Output the [x, y] coordinate of the center of the cell containing the given text.  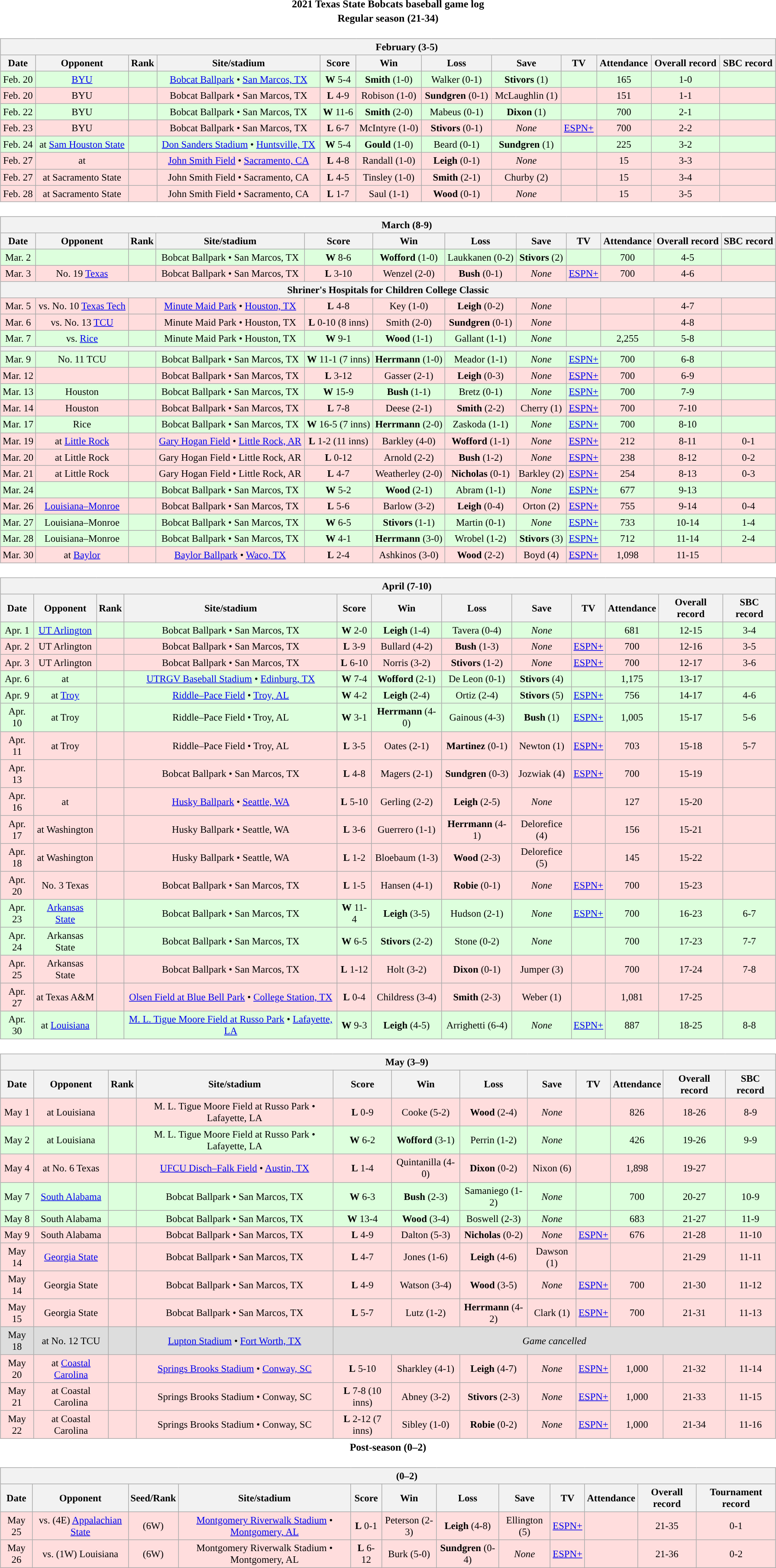
Beard (0-1) [456, 145]
W 6-2 [362, 1141]
Martin (0-1) [481, 522]
5-8 [688, 339]
W 5-2 [338, 490]
212 [628, 441]
W 16-5 (7 inns) [338, 424]
14-17 [690, 695]
Mar. 24 [18, 490]
Nicholas (0-1) [481, 473]
1-0 [686, 79]
11-9 [751, 1219]
L 3-9 [354, 647]
2-2 [686, 128]
Jones (1-6) [426, 1257]
18-25 [690, 1025]
Leigh (2-5) [477, 801]
May 7 [17, 1196]
Mar. 17 [18, 424]
Robison (1-0) [389, 96]
Abram (1-1) [481, 490]
Hansen (4-1) [407, 885]
21-31 [695, 1313]
4-7 [688, 306]
Stivors (2-2) [407, 941]
Barkley (2) [541, 473]
1,898 [637, 1168]
Stivors (4) [541, 679]
Martinez (0-1) [477, 746]
Herrmann (4-2) [494, 1313]
1-1 [686, 96]
Apr. 11 [17, 746]
at Texas A&M [65, 997]
13-17 [690, 679]
Feb. 28 [18, 194]
Apr. 20 [17, 885]
W 8-6 [338, 257]
Stivors (1) [527, 79]
Wood (0-1) [456, 194]
733 [628, 522]
Apr. 23 [17, 914]
20-27 [695, 1196]
Churby (2) [527, 177]
Samaniego (1-2) [494, 1196]
11-10 [751, 1235]
May 21 [17, 1397]
Childress (3-4) [407, 997]
Dixon (0-1) [477, 969]
Stivors (1-2) [477, 663]
L 6-10 [354, 663]
7-8 [750, 969]
Feb. 22 [18, 112]
756 [632, 695]
W 15-9 [338, 392]
Apr. 6 [17, 679]
Gainous (4-3) [477, 717]
Mar. 6 [18, 322]
May 22 [17, 1425]
May (3–9) [388, 1062]
21-32 [695, 1368]
Leigh (4-7) [494, 1368]
McIntyre (1-0) [389, 128]
Apr. 13 [17, 773]
1,098 [628, 555]
826 [637, 1112]
Hudson (2-1) [477, 914]
Wofford (1-0) [409, 257]
May 18 [17, 1341]
Meador (1-1) [481, 359]
12-15 [690, 630]
L 5-7 [362, 1313]
145 [632, 857]
Leigh (2-4) [407, 695]
21-28 [695, 1235]
Apr. 25 [17, 969]
Arrighetti (6-4) [477, 1025]
May 8 [17, 1219]
19-26 [695, 1141]
Tinsley (1-0) [389, 177]
21-35 [667, 1526]
21-36 [667, 1554]
10-9 [751, 1196]
712 [628, 539]
238 [628, 457]
W 13-4 [362, 1219]
Sharkley (4-1) [426, 1368]
Stone (0-2) [477, 941]
Dalton (5-3) [426, 1235]
755 [628, 506]
W 2-0 [354, 630]
Sibley (1-0) [426, 1425]
W 9-1 [338, 339]
Ellington (5) [525, 1526]
Apr. 2 [17, 647]
UTRGV Baseball Stadium • Edinburg, TX [231, 679]
Wood (2-1) [409, 490]
Mar. 26 [18, 506]
4-5 [688, 257]
254 [628, 473]
Ortiz (2-4) [477, 695]
681 [632, 630]
Mar. 12 [18, 376]
L 0-1 [366, 1526]
11-12 [751, 1284]
Bush (1-3) [477, 647]
L 3-5 [354, 746]
May 1 [17, 1112]
15-18 [690, 746]
Saul (1-1) [389, 194]
at No. 6 Texas [71, 1168]
9-9 [751, 1141]
Mar. 5 [18, 306]
Apr. 9 [17, 695]
1,175 [632, 679]
Jumper (3) [541, 969]
151 [624, 96]
May 4 [17, 1168]
6-8 [688, 359]
Leigh (0-2) [481, 306]
Watson (3-4) [426, 1284]
No. 19 Texas [82, 273]
17-24 [690, 969]
Newton (1) [541, 746]
Ashkinos (3-0) [409, 555]
L 6-7 [338, 128]
Mar. 28 [18, 539]
7-7 [750, 941]
L 1-5 [354, 885]
Olsen Field at Blue Bell Park • College Station, TX [231, 997]
Stivors (2) [541, 257]
18-26 [695, 1112]
0-3 [749, 473]
Delorefice (5) [541, 857]
L 5-6 [338, 506]
(0–2) [388, 1476]
L 3-10 [338, 273]
887 [632, 1025]
Leigh (0-3) [481, 376]
17-25 [690, 997]
Deese (2-1) [409, 408]
9-13 [688, 490]
February (3-5) [388, 47]
Apr. 18 [17, 857]
Apr. 16 [17, 801]
Wood (2-4) [494, 1112]
L 7-8 [338, 408]
Robie (0-2) [494, 1425]
Boyd (4) [541, 555]
6-7 [750, 914]
Abney (3-2) [426, 1397]
Herrmann (2-0) [409, 424]
Wofford (3-1) [426, 1141]
Laukkanen (0-2) [481, 257]
Game cancelled [554, 1341]
21-30 [695, 1284]
17-23 [690, 941]
Quintanilla (4-0) [426, 1168]
7-10 [688, 408]
Jozwiak (4) [541, 773]
Bush (0-1) [481, 273]
May 9 [17, 1235]
Seed/Rank [153, 1498]
Mar. 21 [18, 473]
Magers (2-1) [407, 773]
Holt (3-2) [407, 969]
L 0-12 [338, 457]
L 4-5 [338, 177]
Stivors (1-1) [409, 522]
21-27 [695, 1219]
15-22 [690, 857]
1,081 [632, 997]
Bush (1) [541, 717]
L 0-4 [354, 997]
12-16 [690, 647]
15-19 [690, 773]
0-4 [749, 506]
Feb. 24 [18, 145]
10-14 [688, 522]
127 [632, 801]
Mar. 27 [18, 522]
March (8-9) [388, 225]
Tavera (0-4) [477, 630]
7-9 [688, 392]
8-11 [688, 441]
Barlow (3-2) [409, 506]
8-9 [751, 1112]
Smith (1-0) [389, 79]
De Leon (0-1) [477, 679]
Apr. 24 [17, 941]
L 2-4 [338, 555]
1-4 [749, 522]
L 7-8 (10 inns) [362, 1397]
Leigh (3-5) [407, 914]
W 7-4 [354, 679]
Wood (2-3) [477, 857]
Cooke (5-2) [426, 1112]
Wrobel (1-2) [481, 539]
Leigh (4-8) [468, 1526]
Nicholas (0-2) [494, 1235]
Apr. 27 [17, 997]
Apr. 1 [17, 630]
Don Sanders Stadium • Huntsville, TX [238, 145]
5-7 [750, 746]
Gould (1-0) [389, 145]
11-13 [751, 1313]
Mar. 14 [18, 408]
Mar. 13 [18, 392]
L 1-7 [338, 194]
W 9-3 [354, 1025]
Leigh (1-4) [407, 630]
Smith (2-3) [477, 997]
3-2 [686, 145]
15-21 [690, 830]
Mar. 3 [18, 273]
Dixon (0-2) [494, 1168]
Herrmann (4-1) [477, 830]
Herrmann (4-0) [407, 717]
16-23 [690, 914]
Wenzel (2-0) [409, 273]
Leigh (4-5) [407, 1025]
15-23 [690, 885]
Mar. 19 [18, 441]
3-3 [686, 161]
UFCU Disch–Falk Field • Austin, TX [235, 1168]
Sundgren (1) [527, 145]
Baylor Ballpark • Waco, TX [230, 555]
Bush (1-1) [409, 392]
225 [624, 145]
W 4-2 [354, 695]
21-33 [695, 1397]
Mar. 30 [18, 555]
Clark (1) [552, 1313]
Rice [82, 424]
No. 3 Texas [65, 885]
Oates (2-1) [407, 746]
2-4 [749, 539]
Wood (1-1) [409, 339]
Sundgren (0-3) [477, 773]
683 [637, 1219]
Orton (2) [541, 506]
Wofford (1-1) [481, 441]
L 6-12 [366, 1554]
at No. 12 TCU [71, 1341]
Smith (2-1) [456, 177]
at Sam Houston State [82, 145]
Zaskoda (1-1) [481, 424]
L 0-10 (8 inns) [338, 322]
Robie (0-1) [477, 885]
McLaughlin (1) [527, 96]
11-11 [751, 1257]
9-14 [688, 506]
426 [637, 1141]
5-6 [750, 717]
677 [628, 490]
Wood (2-2) [481, 555]
6-9 [688, 376]
vs. Rice [82, 339]
May 15 [17, 1313]
12-17 [690, 663]
Peterson (2-3) [409, 1526]
Stivors (2-3) [494, 1397]
L 1-12 [354, 969]
W 11-4 [354, 914]
Arnold (2-2) [409, 457]
May 25 [16, 1526]
Bloebaum (1-3) [407, 857]
Guerrero (1-1) [407, 830]
Mar. 20 [18, 457]
W 11-1 (7 inns) [338, 359]
Shriner's Hospitals for Children College Classic [388, 290]
Wood (3-4) [426, 1219]
Smith (2-2) [481, 408]
Barkley (4-0) [409, 441]
Walker (0-1) [456, 79]
Delorefice (4) [541, 830]
676 [637, 1235]
Wood (3-5) [494, 1284]
Key (1-0) [409, 306]
11-16 [751, 1425]
Leigh (0-4) [481, 506]
4-8 [688, 322]
21-34 [695, 1425]
No. 11 TCU [82, 359]
April (7-10) [388, 586]
Weatherley (2-0) [409, 473]
Bush (2-3) [426, 1196]
Weber (1) [541, 997]
Gallant (1-1) [481, 339]
Leigh (4-6) [494, 1257]
Bush (1-2) [481, 457]
Tournament record [736, 1498]
Feb. 23 [18, 128]
Dixon (1) [527, 112]
165 [624, 79]
3-6 [750, 663]
W 6-3 [362, 1196]
Boswell (2-3) [494, 1219]
Stivors (5) [541, 695]
vs. (1W) Louisiana [81, 1554]
vs. (4E) Appalachian State [81, 1526]
L 1-2 [354, 857]
8-12 [688, 457]
15-20 [690, 801]
15-17 [690, 717]
L 2-12 (7 inns) [362, 1425]
Apr. 3 [17, 663]
2,255 [628, 339]
vs. No. 13 TCU [82, 322]
Apr. 10 [17, 717]
Apr. 30 [17, 1025]
Nixon (6) [552, 1168]
Lutz (1-2) [426, 1313]
Herrmann (1-0) [409, 359]
Bullard (4-2) [407, 647]
Gasser (2-1) [409, 376]
Wofford (2-1) [407, 679]
Mar. 9 [18, 359]
8-13 [688, 473]
Sundgren (0-4) [468, 1554]
156 [632, 830]
L 3-12 [338, 376]
Dawson (1) [552, 1257]
Lupton Stadium • Fort Worth, TX [235, 1341]
Stivors (3) [541, 539]
May 20 [17, 1368]
Stivors (0-1) [456, 128]
703 [632, 746]
May 2 [17, 1141]
Gerling (2-2) [407, 801]
W 3-1 [354, 717]
19-27 [695, 1168]
Mar. 2 [18, 257]
May 26 [16, 1554]
W 11-6 [338, 112]
Herrmann (3-0) [409, 539]
8-8 [750, 1025]
L 1-4 [362, 1168]
Burk (5-0) [409, 1554]
L 0-9 [362, 1112]
1,005 [632, 717]
2-1 [686, 112]
Mar. 7 [18, 339]
L 3-6 [354, 830]
Bretz (0-1) [481, 392]
at Baylor [82, 555]
21-29 [695, 1257]
vs. No. 10 Texas Tech [82, 306]
Norris (3-2) [407, 663]
Cherry (1) [541, 408]
Apr. 17 [17, 830]
Leigh (0-1) [456, 161]
L 1-2 (11 inns) [338, 441]
W 4-1 [338, 539]
Randall (1-0) [389, 161]
Perrin (1-2) [494, 1141]
Mabeus (0-1) [456, 112]
8-10 [688, 424]
